Provide the [x, y] coordinate of the cell's center where the given text is located.  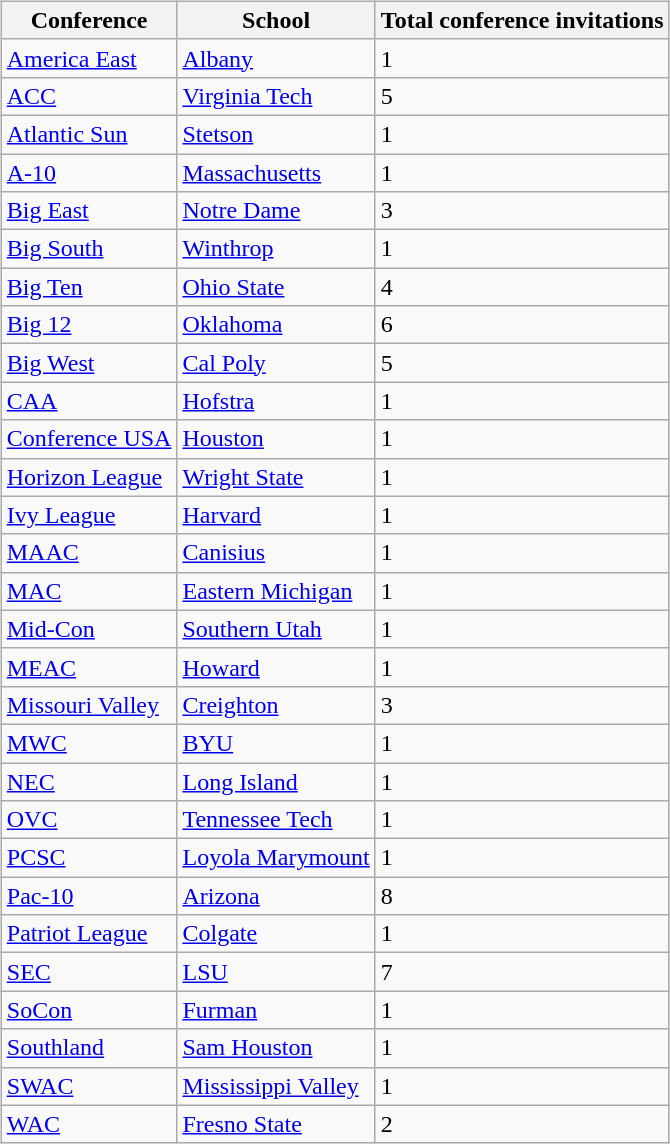
Stetson [276, 134]
SEC [89, 972]
Pac-10 [89, 896]
Howard [276, 667]
Virginia Tech [276, 96]
MAAC [89, 553]
Big East [89, 211]
Cal Poly [276, 363]
Big Ten [89, 287]
Conference USA [89, 439]
Mississippi Valley [276, 1086]
Missouri Valley [89, 705]
A-10 [89, 173]
Loyola Marymount [276, 858]
Furman [276, 1010]
Horizon League [89, 477]
ACC [89, 96]
8 [522, 896]
MAC [89, 591]
Winthrop [276, 249]
WAC [89, 1124]
Eastern Michigan [276, 591]
Albany [276, 58]
Harvard [276, 515]
Sam Houston [276, 1048]
2 [522, 1124]
SWAC [89, 1086]
Tennessee Tech [276, 820]
Patriot League [89, 934]
Southern Utah [276, 629]
Mid-Con [89, 629]
MEAC [89, 667]
Canisius [276, 553]
Southland [89, 1048]
Oklahoma [276, 325]
BYU [276, 743]
Total conference invitations [522, 20]
LSU [276, 972]
Wright State [276, 477]
Notre Dame [276, 211]
OVC [89, 820]
Ohio State [276, 287]
Arizona [276, 896]
School [276, 20]
Atlantic Sun [89, 134]
PCSC [89, 858]
Ivy League [89, 515]
CAA [89, 401]
Creighton [276, 705]
Massachusetts [276, 173]
Conference [89, 20]
Colgate [276, 934]
Big West [89, 363]
Big South [89, 249]
Houston [276, 439]
Hofstra [276, 401]
MWC [89, 743]
6 [522, 325]
Fresno State [276, 1124]
4 [522, 287]
7 [522, 972]
SoCon [89, 1010]
Big 12 [89, 325]
Long Island [276, 781]
NEC [89, 781]
America East [89, 58]
